Return the (X, Y) coordinate for the center point of the cell that contains the specified text.  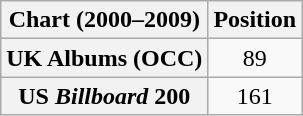
Chart (2000–2009) (104, 20)
US Billboard 200 (104, 96)
89 (255, 58)
161 (255, 96)
UK Albums (OCC) (104, 58)
Position (255, 20)
